Locate the cell with the specified text and output its [x, y] center coordinate. 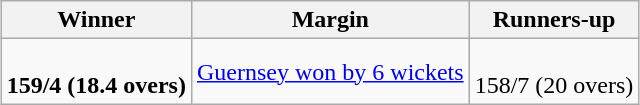
Runners-up [554, 20]
Winner [96, 20]
158/7 (20 overs) [554, 72]
159/4 (18.4 overs) [96, 72]
Guernsey won by 6 wickets [330, 72]
Margin [330, 20]
